Pinpoint the cell where the given text exists, returning its (X, Y) midpoint coordinate. 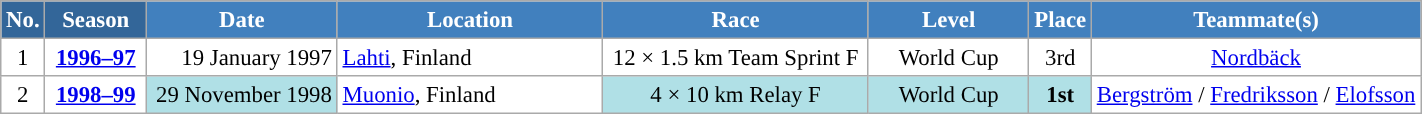
12 × 1.5 km Team Sprint F (736, 58)
Season (96, 20)
Level (948, 20)
1 (23, 58)
Place (1060, 20)
Teammate(s) (1256, 20)
19 January 1997 (242, 58)
No. (23, 20)
Bergström / Fredriksson / Elofsson (1256, 95)
2 (23, 95)
Location (470, 20)
Date (242, 20)
1996–97 (96, 58)
29 November 1998 (242, 95)
3rd (1060, 58)
Lahti, Finland (470, 58)
Nordbäck (1256, 58)
Race (736, 20)
1998–99 (96, 95)
4 × 10 km Relay F (736, 95)
1st (1060, 95)
Muonio, Finland (470, 95)
